Extract the (x, y) coordinate from the center of the cell holding the provided text.  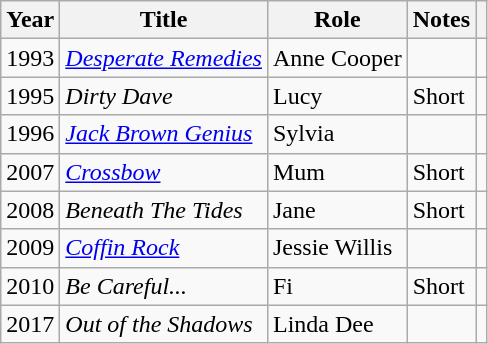
1996 (30, 134)
2009 (30, 248)
Coffin Rock (164, 248)
Mum (337, 172)
Jack Brown Genius (164, 134)
Out of the Shadows (164, 324)
Year (30, 20)
Anne Cooper (337, 58)
Be Careful... (164, 286)
2007 (30, 172)
Desperate Remedies (164, 58)
1995 (30, 96)
Linda Dee (337, 324)
Sylvia (337, 134)
Crossbow (164, 172)
2017 (30, 324)
Lucy (337, 96)
2010 (30, 286)
Beneath The Tides (164, 210)
Dirty Dave (164, 96)
Jane (337, 210)
Title (164, 20)
Jessie Willis (337, 248)
Fi (337, 286)
1993 (30, 58)
Notes (441, 20)
Role (337, 20)
2008 (30, 210)
